Search for the cell housing the specified text and yield its (X, Y) center coordinate. 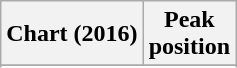
Chart (2016) (72, 34)
Peakposition (189, 34)
